Detect which cell encompasses the target text, then output its [X, Y] center coordinate. 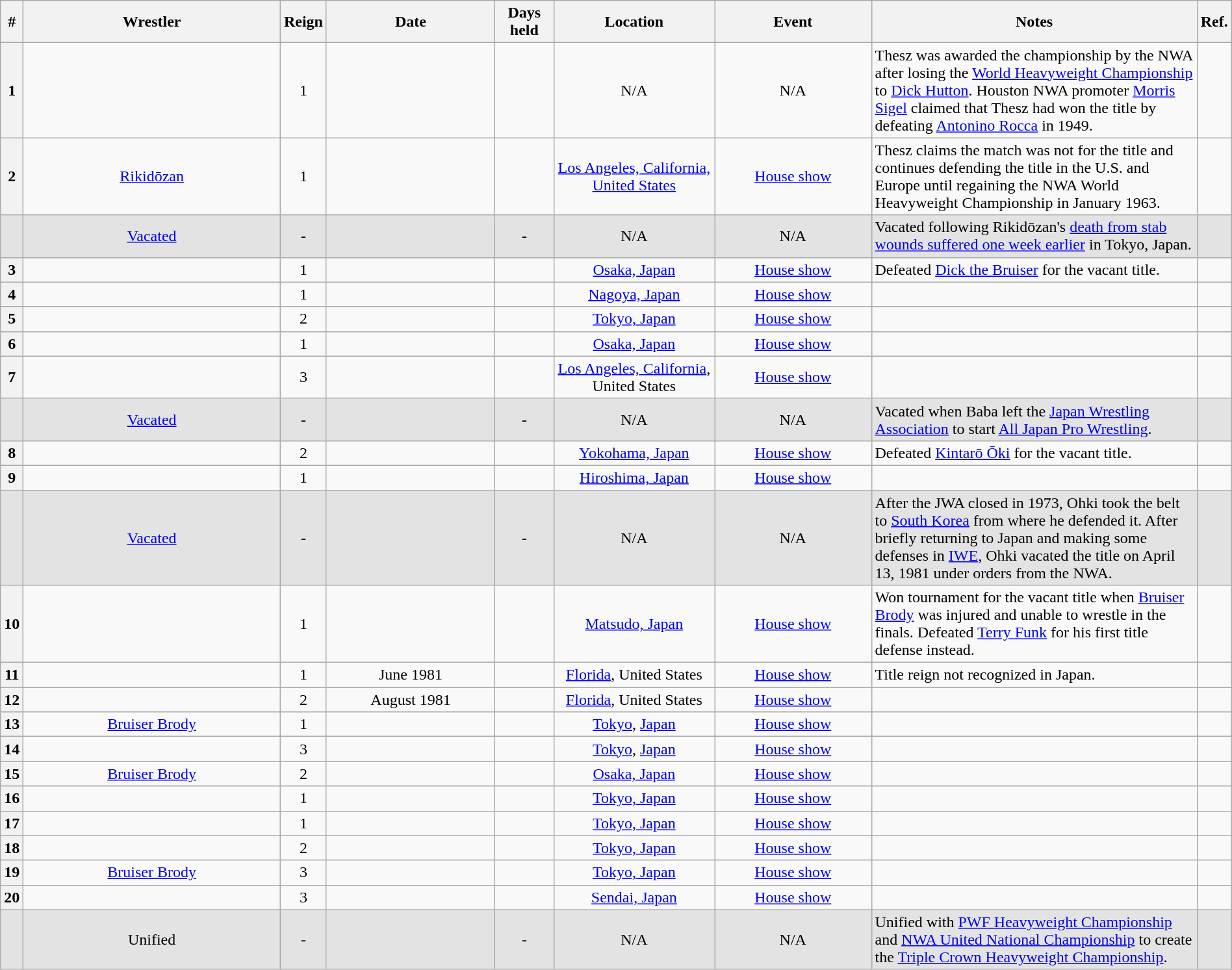
Unified with PWF Heavyweight Championship and NWA United National Championship to create the Triple Crown Heavyweight Championship. [1034, 939]
Title reign not recognized in Japan. [1034, 675]
4 [12, 294]
20 [12, 897]
8 [12, 453]
June 1981 [411, 675]
9 [12, 478]
Date [411, 22]
15 [12, 774]
Defeated Dick the Bruiser for the vacant title. [1034, 270]
Wrestler [152, 22]
Yokohama, Japan [634, 453]
17 [12, 823]
Sendai, Japan [634, 897]
Notes [1034, 22]
Rikidōzan [152, 177]
Nagoya, Japan [634, 294]
Hiroshima, Japan [634, 478]
Event [793, 22]
11 [12, 675]
12 [12, 700]
16 [12, 798]
Vacated when Baba left the Japan Wrestling Association to start All Japan Pro Wrestling. [1034, 420]
Matsudo, Japan [634, 624]
Ref. [1214, 22]
# [12, 22]
10 [12, 624]
19 [12, 873]
Unified [152, 939]
Defeated Kintarō Ōki for the vacant title. [1034, 453]
Vacated following Rikidōzan's death from stab wounds suffered one week earlier in Tokyo, Japan. [1034, 236]
6 [12, 344]
13 [12, 724]
August 1981 [411, 700]
Days held [525, 22]
5 [12, 319]
Reign [303, 22]
Location [634, 22]
18 [12, 848]
7 [12, 377]
14 [12, 749]
